Locate the cell with the specified text and output its (x, y) center coordinate. 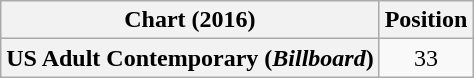
Chart (2016) (190, 20)
Position (426, 20)
33 (426, 58)
US Adult Contemporary (Billboard) (190, 58)
